Provide the [x, y] coordinate of the cell's center where the given text is located.  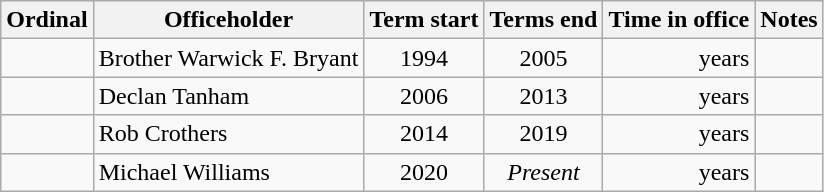
1994 [424, 58]
Rob Crothers [228, 134]
Officeholder [228, 20]
2005 [544, 58]
Declan Tanham [228, 96]
2014 [424, 134]
2006 [424, 96]
Ordinal [47, 20]
2020 [424, 172]
Notes [789, 20]
Present [544, 172]
Term start [424, 20]
2013 [544, 96]
Terms end [544, 20]
Time in office [679, 20]
Brother Warwick F. Bryant [228, 58]
2019 [544, 134]
Michael Williams [228, 172]
